Return the [X, Y] coordinate for the center point of the cell that contains the specified text.  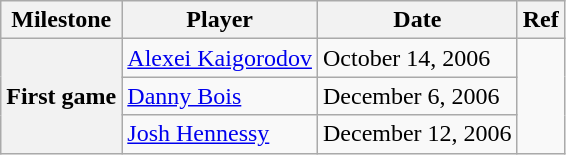
Date [417, 20]
Danny Bois [220, 96]
Milestone [62, 20]
Ref [540, 20]
Alexei Kaigorodov [220, 58]
Josh Hennessy [220, 134]
Player [220, 20]
October 14, 2006 [417, 58]
First game [62, 96]
December 6, 2006 [417, 96]
December 12, 2006 [417, 134]
